Search for the cell housing the specified text and yield its [X, Y] center coordinate. 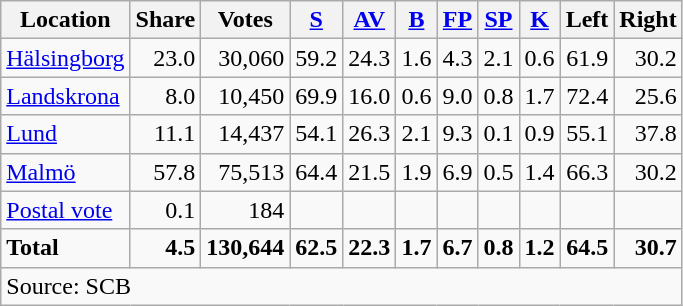
4.5 [166, 248]
61.9 [587, 58]
Lund [66, 134]
Votes [246, 20]
54.1 [316, 134]
11.1 [166, 134]
9.0 [458, 96]
K [540, 20]
Share [166, 20]
1.4 [540, 172]
30,060 [246, 58]
64.4 [316, 172]
184 [246, 210]
22.3 [370, 248]
6.7 [458, 248]
1.6 [416, 58]
14,437 [246, 134]
24.3 [370, 58]
55.1 [587, 134]
S [316, 20]
75,513 [246, 172]
37.8 [648, 134]
Postal vote [66, 210]
9.3 [458, 134]
6.9 [458, 172]
59.2 [316, 58]
64.5 [587, 248]
0.9 [540, 134]
4.3 [458, 58]
0.5 [498, 172]
69.9 [316, 96]
Hälsingborg [66, 58]
8.0 [166, 96]
130,644 [246, 248]
57.8 [166, 172]
72.4 [587, 96]
Landskrona [66, 96]
FP [458, 20]
AV [370, 20]
Location [66, 20]
1.9 [416, 172]
Source: SCB [342, 286]
Left [587, 20]
Right [648, 20]
25.6 [648, 96]
16.0 [370, 96]
Total [66, 248]
23.0 [166, 58]
SP [498, 20]
B [416, 20]
Malmö [66, 172]
62.5 [316, 248]
1.2 [540, 248]
30.7 [648, 248]
26.3 [370, 134]
21.5 [370, 172]
10,450 [246, 96]
66.3 [587, 172]
